Output the (x, y) coordinate of the center of the cell containing the given text.  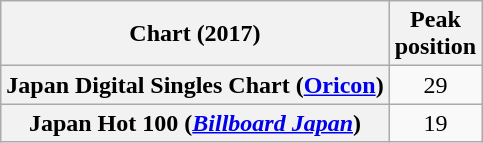
Japan Hot 100 (Billboard Japan) (195, 123)
Peakposition (435, 34)
29 (435, 85)
19 (435, 123)
Japan Digital Singles Chart (Oricon) (195, 85)
Chart (2017) (195, 34)
